Scan for the cell matching the given text and deliver its (X, Y) coordinate at center. 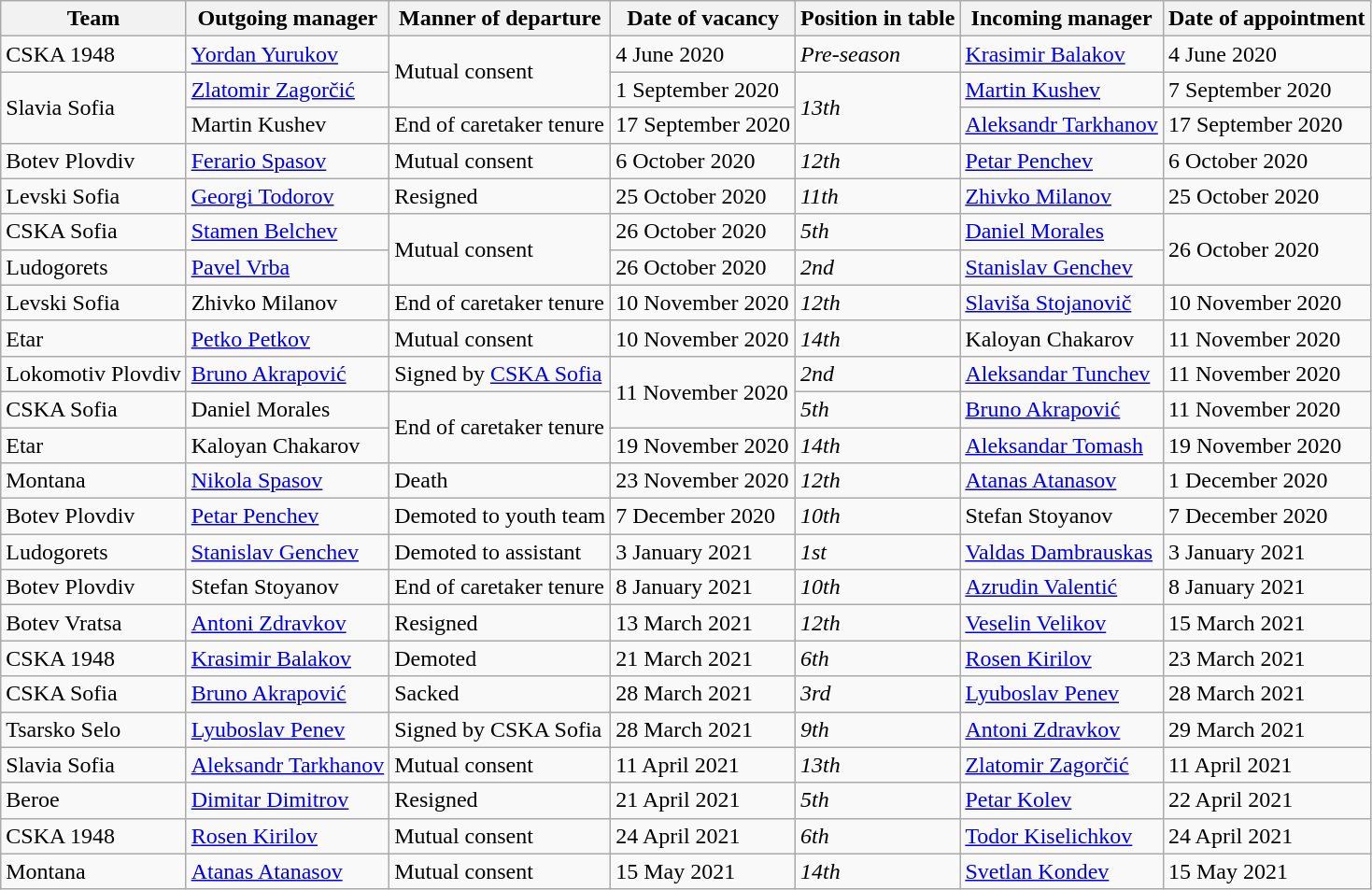
Aleksandar Tunchev (1062, 374)
7 September 2020 (1266, 90)
Outgoing manager (288, 19)
Team (93, 19)
Petko Petkov (288, 338)
Demoted (501, 658)
Pre-season (877, 54)
15 March 2021 (1266, 623)
22 April 2021 (1266, 800)
1 September 2020 (703, 90)
Valdas Dambrauskas (1062, 552)
Demoted to assistant (501, 552)
Pavel Vrba (288, 267)
13 March 2021 (703, 623)
Veselin Velikov (1062, 623)
23 November 2020 (703, 481)
Date of appointment (1266, 19)
Lokomotiv Plovdiv (93, 374)
1 December 2020 (1266, 481)
Stamen Belchev (288, 232)
9th (877, 729)
Petar Kolev (1062, 800)
1st (877, 552)
Svetlan Kondev (1062, 871)
Manner of departure (501, 19)
Tsarsko Selo (93, 729)
Incoming manager (1062, 19)
11th (877, 196)
Ferario Spasov (288, 161)
21 March 2021 (703, 658)
Slaviša Stojanovič (1062, 303)
Death (501, 481)
Aleksandar Tomash (1062, 445)
Demoted to youth team (501, 516)
21 April 2021 (703, 800)
Nikola Spasov (288, 481)
Georgi Todorov (288, 196)
Azrudin Valentić (1062, 587)
3rd (877, 694)
Position in table (877, 19)
23 March 2021 (1266, 658)
Sacked (501, 694)
Yordan Yurukov (288, 54)
Beroe (93, 800)
Date of vacancy (703, 19)
Botev Vratsa (93, 623)
29 March 2021 (1266, 729)
Todor Kiselichkov (1062, 836)
Dimitar Dimitrov (288, 800)
